Determine the (x, y) coordinate at the center of the cell enclosing the given text.  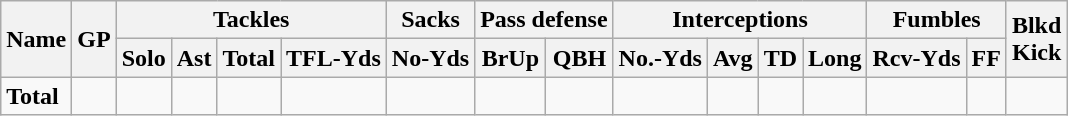
Sacks (430, 20)
Solo (144, 58)
Avg (732, 58)
BrUp (510, 58)
Ast (194, 58)
QBH (580, 58)
FF (986, 58)
Interceptions (740, 20)
BlkdKick (1036, 39)
TFL-Yds (334, 58)
TD (780, 58)
No-Yds (430, 58)
Name (36, 39)
Fumbles (936, 20)
No.-Yds (660, 58)
Pass defense (544, 20)
Tackles (251, 20)
Rcv-Yds (916, 58)
Long (835, 58)
GP (94, 39)
